Return [X, Y] of the center of cell containing provided text 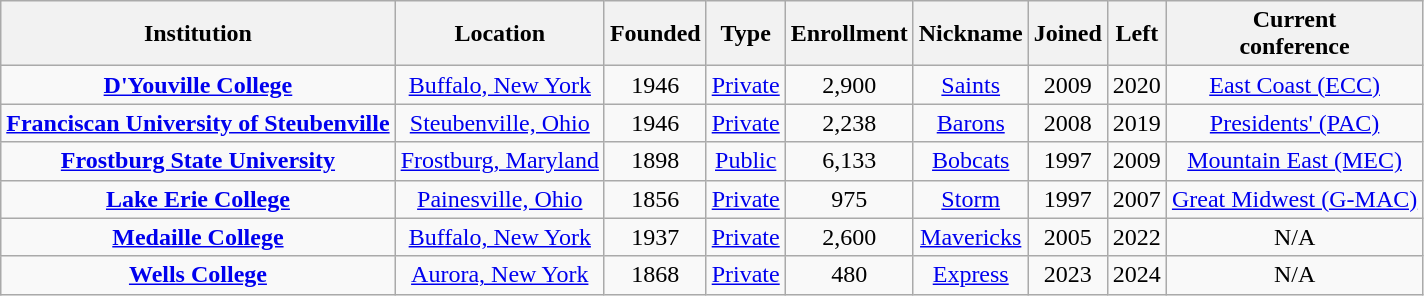
Mountain East (MEC) [1294, 161]
Franciscan University of Steubenville [198, 123]
Enrollment [849, 34]
Type [746, 34]
1898 [655, 161]
Aurora, New York [500, 275]
Location [500, 34]
East Coast (ECC) [1294, 85]
Institution [198, 34]
Founded [655, 34]
Nickname [970, 34]
Public [746, 161]
2023 [1068, 275]
2019 [1136, 123]
Frostburg State University [198, 161]
Presidents' (PAC) [1294, 123]
Wells College [198, 275]
1856 [655, 199]
1868 [655, 275]
Great Midwest (G-MAC) [1294, 199]
6,133 [849, 161]
Left [1136, 34]
975 [849, 199]
2008 [1068, 123]
2007 [1136, 199]
Mavericks [970, 237]
2020 [1136, 85]
Express [970, 275]
2,600 [849, 237]
2005 [1068, 237]
2,900 [849, 85]
Steubenville, Ohio [500, 123]
Bobcats [970, 161]
Lake Erie College [198, 199]
2,238 [849, 123]
2024 [1136, 275]
D'Youville College [198, 85]
Currentconference [1294, 34]
Barons [970, 123]
Storm [970, 199]
1937 [655, 237]
Saints [970, 85]
480 [849, 275]
Joined [1068, 34]
Painesville, Ohio [500, 199]
Frostburg, Maryland [500, 161]
Medaille College [198, 237]
2022 [1136, 237]
